Return [X, Y] of the center of cell containing provided text 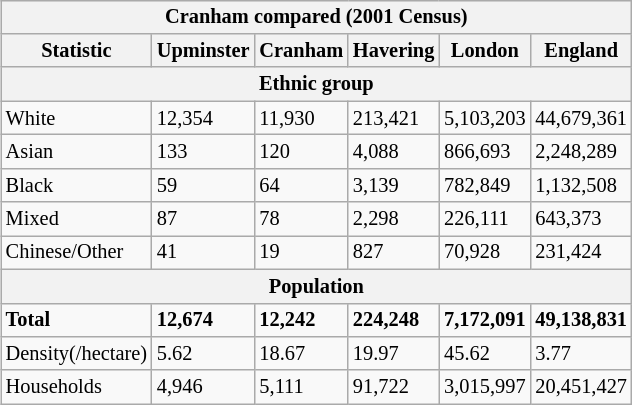
866,693 [484, 152]
4,946 [204, 387]
5.62 [204, 354]
11,930 [302, 118]
231,424 [580, 253]
1,132,508 [580, 185]
133 [204, 152]
England [580, 51]
London [484, 51]
20,451,427 [580, 387]
Population [316, 286]
12,354 [204, 118]
782,849 [484, 185]
7,172,091 [484, 320]
3.77 [580, 354]
2,248,289 [580, 152]
18.67 [302, 354]
Statistic [76, 51]
4,088 [394, 152]
Black [76, 185]
3,139 [394, 185]
91,722 [394, 387]
Total [76, 320]
213,421 [394, 118]
Mixed [76, 219]
Chinese/Other [76, 253]
44,679,361 [580, 118]
120 [302, 152]
87 [204, 219]
49,138,831 [580, 320]
Upminster [204, 51]
3,015,997 [484, 387]
226,111 [484, 219]
70,928 [484, 253]
5,103,203 [484, 118]
Asian [76, 152]
19.97 [394, 354]
Density(/hectare) [76, 354]
12,242 [302, 320]
White [76, 118]
827 [394, 253]
45.62 [484, 354]
643,373 [580, 219]
Cranham compared (2001 Census) [316, 17]
224,248 [394, 320]
59 [204, 185]
Households [76, 387]
12,674 [204, 320]
Havering [394, 51]
41 [204, 253]
Ethnic group [316, 84]
19 [302, 253]
Cranham [302, 51]
78 [302, 219]
5,111 [302, 387]
64 [302, 185]
2,298 [394, 219]
